Output the (X, Y) coordinate of the center of the cell containing the given text.  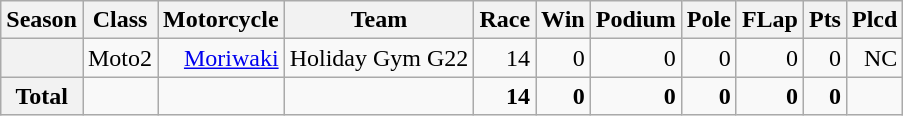
Moto2 (120, 58)
FLap (770, 20)
Pole (708, 20)
Class (120, 20)
Season (42, 20)
Moriwaki (222, 58)
Podium (636, 20)
NC (874, 58)
Plcd (874, 20)
Team (379, 20)
Motorcycle (222, 20)
Pts (824, 20)
Win (564, 20)
Holiday Gym G22 (379, 58)
Race (505, 20)
Total (42, 96)
